Locate the cell with the specified text and output its [X, Y] center coordinate. 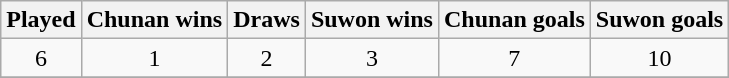
2 [267, 58]
Played [41, 20]
Suwon goals [659, 20]
Suwon wins [372, 20]
6 [41, 58]
Chunan wins [154, 20]
Chunan goals [514, 20]
3 [372, 58]
10 [659, 58]
1 [154, 58]
Draws [267, 20]
7 [514, 58]
